From the cell containing the given text, extract its center point as [x, y] coordinate. 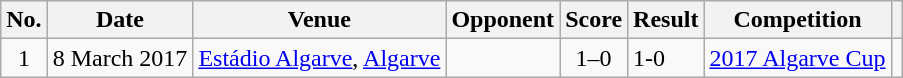
Estádio Algarve, Algarve [320, 58]
8 March 2017 [120, 58]
Competition [798, 20]
Score [594, 20]
Venue [320, 20]
No. [24, 20]
Date [120, 20]
1–0 [594, 58]
2017 Algarve Cup [798, 58]
Opponent [503, 20]
Result [666, 20]
1-0 [666, 58]
1 [24, 58]
